Return the (X, Y) coordinate for the center point of the cell that contains the specified text.  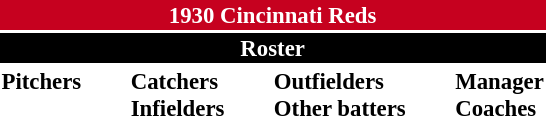
1930 Cincinnati Reds (272, 15)
Roster (272, 48)
